Return the [X, Y] coordinate for the center point of the cell that contains the specified text.  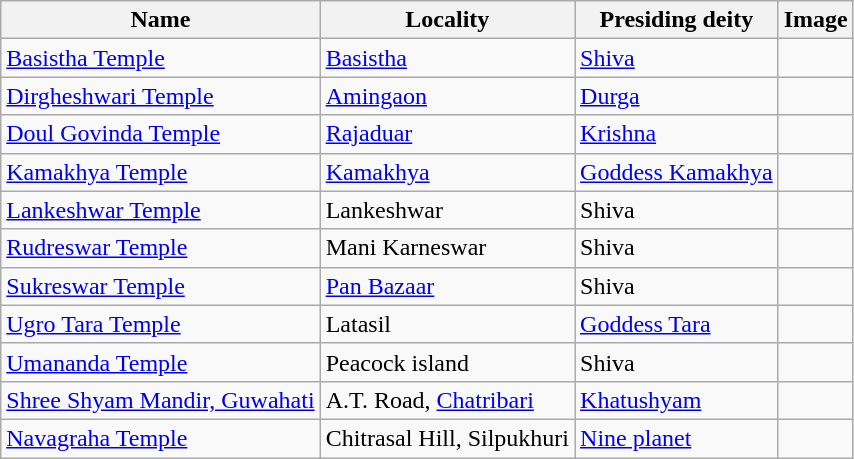
Rajaduar [447, 134]
Nine planet [677, 438]
Basistha [447, 58]
Name [160, 20]
Peacock island [447, 362]
Navagraha Temple [160, 438]
Amingaon [447, 96]
Khatushyam [677, 400]
Image [816, 20]
Ugro Tara Temple [160, 324]
Dirgheshwari Temple [160, 96]
Goddess Kamakhya [677, 172]
Locality [447, 20]
Durga [677, 96]
Pan Bazaar [447, 286]
Doul Govinda Temple [160, 134]
Lankeshwar Temple [160, 210]
Shree Shyam Mandir, Guwahati [160, 400]
A.T. Road, Chatribari [447, 400]
Chitrasal Hill, Silpukhuri [447, 438]
Sukreswar Temple [160, 286]
Umananda Temple [160, 362]
Mani Karneswar [447, 248]
Lankeshwar [447, 210]
Latasil [447, 324]
Kamakhya Temple [160, 172]
Goddess Tara [677, 324]
Rudreswar Temple [160, 248]
Presiding deity [677, 20]
Krishna [677, 134]
Basistha Temple [160, 58]
Kamakhya [447, 172]
